Identify which cell holds the provided text, then report its (x, y) central coordinate. 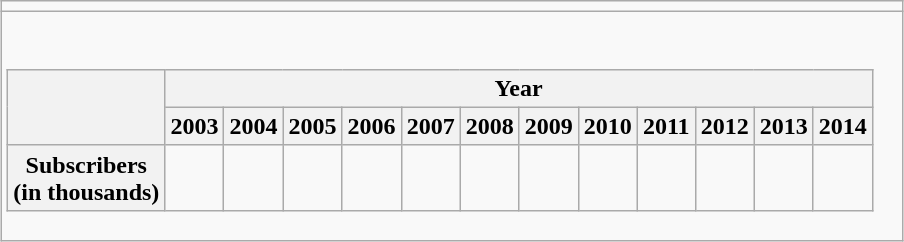
2004 (254, 126)
Subscribers(in thousands) (86, 178)
2013 (784, 126)
2011 (666, 126)
Year 2003 2004 2005 2006 2007 2008 2009 2010 2011 2012 2013 2014 Subscribers(in thousands) (452, 126)
2006 (372, 126)
2009 (548, 126)
2003 (194, 126)
2012 (724, 126)
2014 (842, 126)
2005 (312, 126)
2010 (608, 126)
2008 (490, 126)
Year (518, 88)
2007 (430, 126)
